For the text-containing cell, return its midpoint in (X, Y) coordinate format. 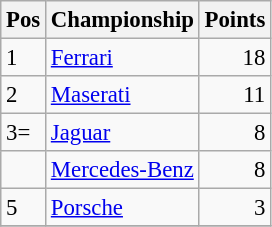
3= (24, 133)
Pos (24, 20)
Jaguar (123, 133)
5 (24, 208)
18 (234, 58)
Mercedes-Benz (123, 170)
Maserati (123, 95)
Points (234, 20)
Championship (123, 20)
1 (24, 58)
3 (234, 208)
Porsche (123, 208)
2 (24, 95)
Ferrari (123, 58)
11 (234, 95)
